Scan for the cell matching the given text and deliver its (x, y) coordinate at center. 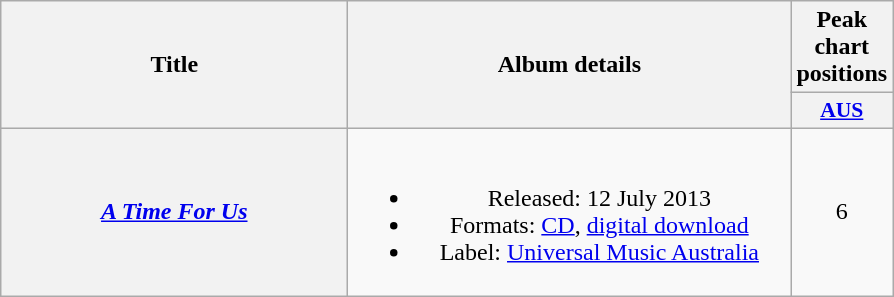
Album details (570, 65)
Peak chart positions (842, 47)
AUS (842, 111)
Title (174, 65)
A Time For Us (174, 212)
6 (842, 212)
Released: 12 July 2013Formats: CD, digital downloadLabel: Universal Music Australia (570, 212)
